Pinpoint the cell where the given text exists, returning its [x, y] midpoint coordinate. 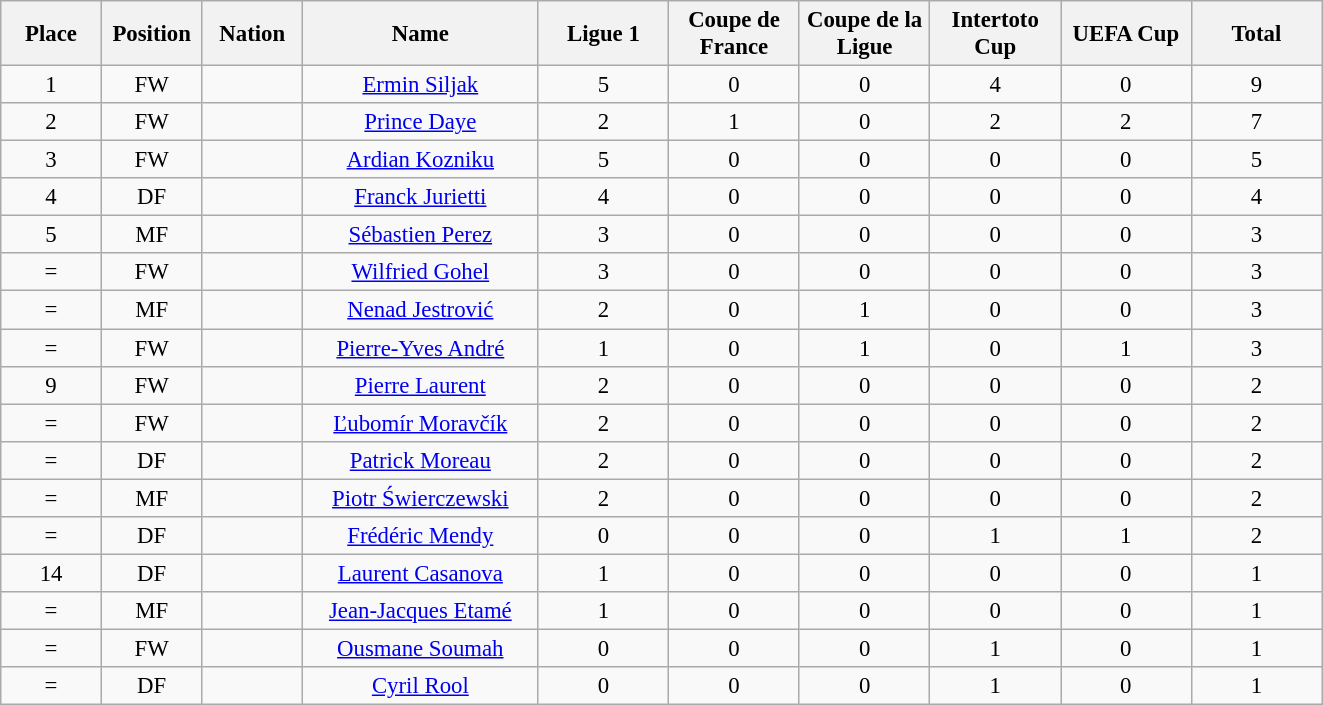
Franck Jurietti [421, 197]
Place [52, 34]
Intertoto Cup [996, 34]
Ligue 1 [604, 34]
14 [52, 573]
Position [152, 34]
Patrick Moreau [421, 460]
Prince Daye [421, 122]
Total [1256, 34]
Name [421, 34]
7 [1256, 122]
Frédéric Mendy [421, 536]
Ousmane Soumah [421, 648]
Piotr Świerczewski [421, 498]
Laurent Casanova [421, 573]
Coupe de France [734, 34]
Ardian Kozniku [421, 160]
Wilfried Gohel [421, 273]
Cyril Rool [421, 686]
Jean-Jacques Etamé [421, 611]
Nenad Jestrović [421, 310]
Ermin Siljak [421, 85]
Coupe de la Ligue [864, 34]
Nation [252, 34]
Ľubomír Moravčík [421, 423]
Pierre-Yves André [421, 348]
UEFA Cup [1126, 34]
Sébastien Perez [421, 235]
Pierre Laurent [421, 385]
